Capture the cell that displays the provided text and extract its [X, Y] central coordinate. 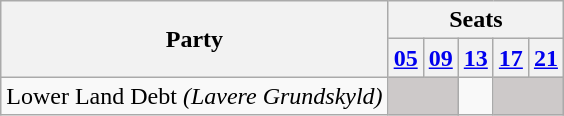
05 [406, 58]
09 [440, 58]
17 [510, 58]
Seats [476, 20]
Party [194, 39]
21 [546, 58]
13 [476, 58]
Lower Land Debt (Lavere Grundskyld) [194, 96]
